Provide the [X, Y] coordinate of the cell's center where the given text is located.  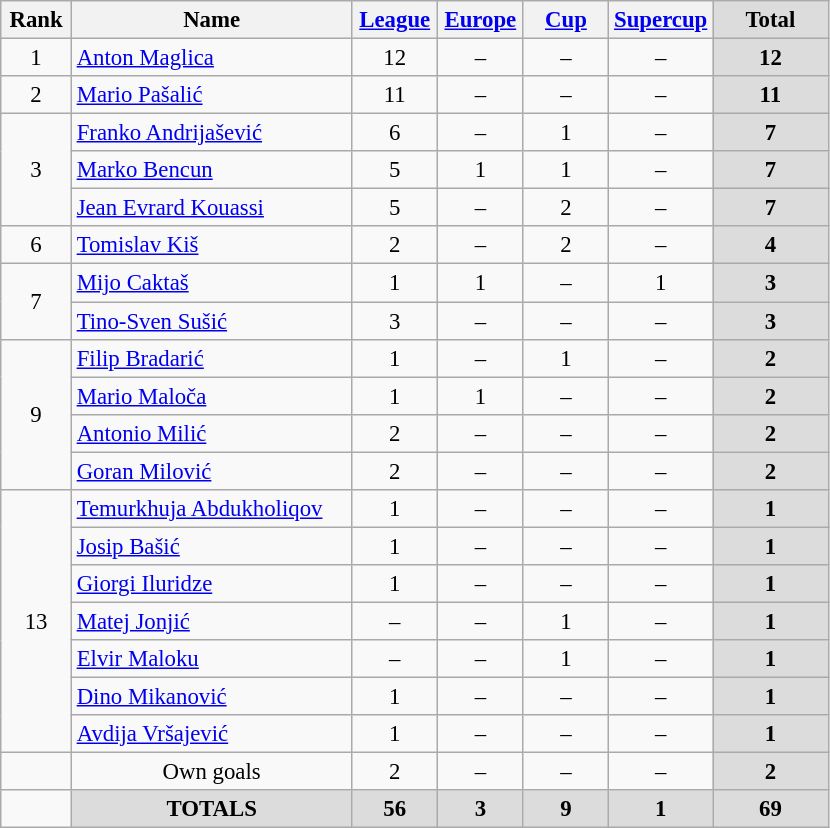
Filip Bradarić [212, 358]
Anton Maglica [212, 58]
Jean Evrard Kouassi [212, 208]
Europe [481, 20]
Total [771, 20]
4 [771, 245]
Temurkhuja Abdukholiqov [212, 509]
Tomislav Kiš [212, 245]
Josip Bašić [212, 546]
Antonio Milić [212, 433]
Cup [566, 20]
Elvir Maloku [212, 659]
Mijo Caktaš [212, 283]
Own goals [212, 772]
Supercup [661, 20]
Marko Bencun [212, 170]
Name [212, 20]
Goran Milović [212, 471]
TOTALS [212, 809]
League [395, 20]
Mario Maloča [212, 396]
56 [395, 809]
Rank [36, 20]
Franko Andrijašević [212, 133]
Avdija Vršajević [212, 734]
Giorgi Iluridze [212, 584]
69 [771, 809]
Tino-Sven Sušić [212, 321]
Mario Pašalić [212, 95]
13 [36, 622]
Matej Jonjić [212, 621]
Dino Mikanović [212, 697]
